Find where the given text appears and provide that cell's center as [x, y] coordinate. 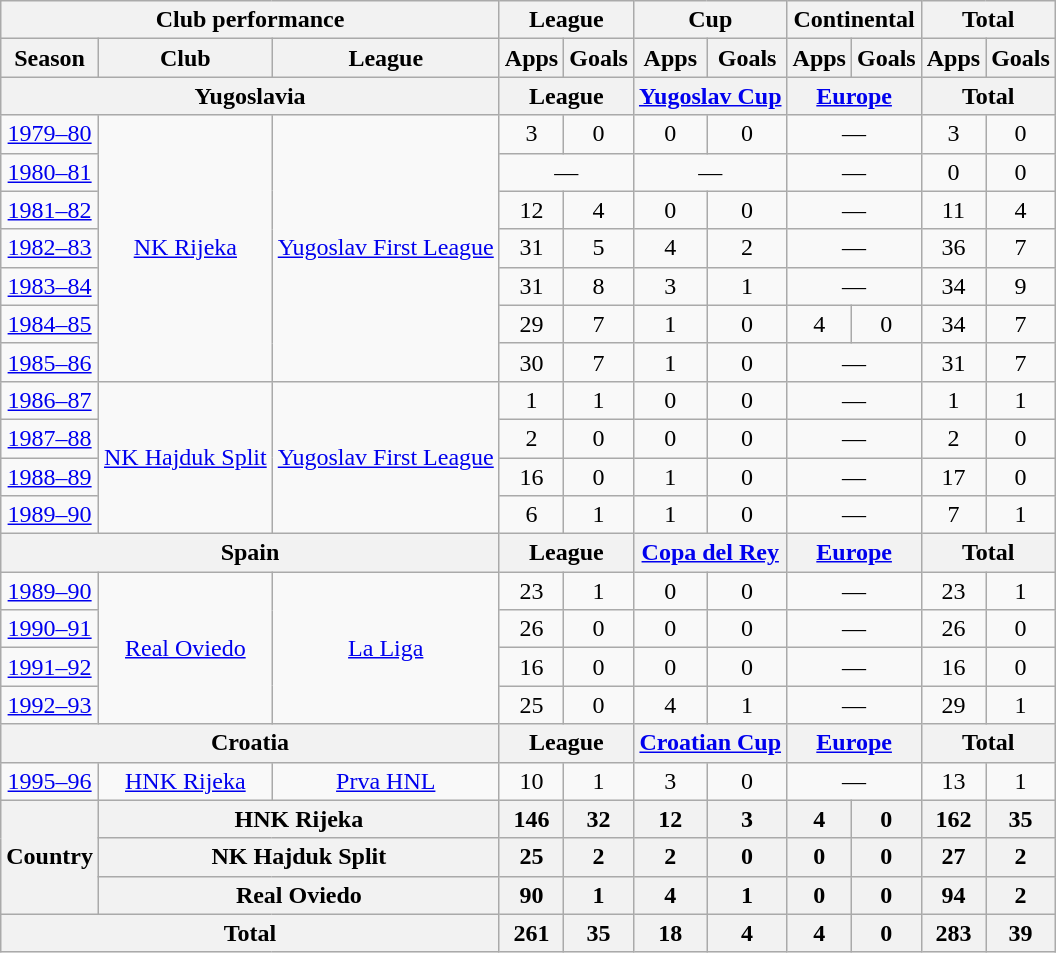
6 [531, 515]
18 [670, 933]
146 [531, 819]
90 [531, 895]
9 [1021, 286]
1983–84 [50, 286]
1979–80 [50, 134]
1991–92 [50, 667]
13 [953, 781]
Prva HNL [386, 781]
283 [953, 933]
17 [953, 477]
Yugoslav Cup [710, 96]
NK Rijeka [185, 248]
11 [953, 210]
1986–87 [50, 400]
1984–85 [50, 324]
1990–91 [50, 629]
27 [953, 857]
La Liga [386, 648]
Yugoslavia [250, 96]
1985–86 [50, 362]
Copa del Rey [710, 553]
Club [185, 58]
1980–81 [50, 172]
39 [1021, 933]
261 [531, 933]
1988–89 [50, 477]
10 [531, 781]
5 [599, 248]
Country [50, 857]
32 [599, 819]
Croatian Cup [710, 743]
1981–82 [50, 210]
1992–93 [50, 705]
Season [50, 58]
Spain [250, 553]
1982–83 [50, 248]
30 [531, 362]
1995–96 [50, 781]
1987–88 [50, 438]
8 [599, 286]
Club performance [250, 20]
162 [953, 819]
Continental [854, 20]
Croatia [250, 743]
Cup [710, 20]
36 [953, 248]
94 [953, 895]
